Return the (x, y) coordinate for the center point of the cell that contains the specified text.  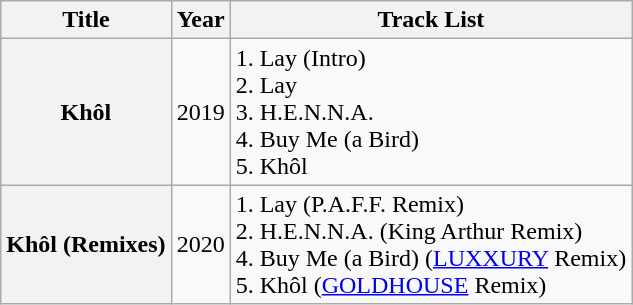
Track List (430, 20)
Khôl (Remixes) (86, 244)
1. Lay (Intro)2. Lay3. H.E.N.N.A.4. Buy Me (a Bird)5. Khôl (430, 112)
Khôl (86, 112)
Title (86, 20)
1. Lay (P.A.F.F. Remix)2. H.E.N.N.A. (King Arthur Remix)4. Buy Me (a Bird) (LUXXURY Remix)5. Khôl (GOLDHOUSE Remix) (430, 244)
2019 (200, 112)
2020 (200, 244)
Year (200, 20)
